Locate the cell with the specified text and output its (X, Y) center coordinate. 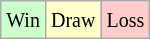
Draw (72, 20)
Win (24, 20)
Loss (126, 20)
